Scan for the cell matching the given text and deliver its (x, y) coordinate at center. 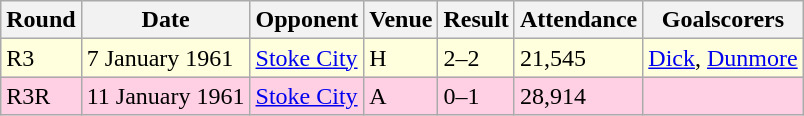
A (401, 96)
Goalscorers (723, 20)
R3 (41, 58)
Date (166, 20)
R3R (41, 96)
Opponent (307, 20)
21,545 (578, 58)
11 January 1961 (166, 96)
7 January 1961 (166, 58)
H (401, 58)
Venue (401, 20)
Attendance (578, 20)
2–2 (476, 58)
Dick, Dunmore (723, 58)
28,914 (578, 96)
Round (41, 20)
0–1 (476, 96)
Result (476, 20)
